Find where the given text appears and provide that cell's center as [x, y] coordinate. 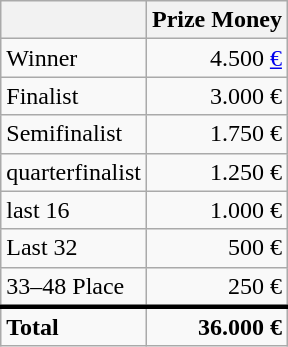
Finalist [74, 96]
Winner [74, 58]
Semifinalist [74, 134]
Last 32 [74, 248]
1.000 € [216, 210]
4.500 € [216, 58]
500 € [216, 248]
33–48 Place [74, 287]
quarterfinalist [74, 172]
36.000 € [216, 327]
Prize Money [216, 20]
250 € [216, 287]
3.000 € [216, 96]
1.750 € [216, 134]
last 16 [74, 210]
Total [74, 327]
1.250 € [216, 172]
